Output the (x, y) coordinate of the center of the cell containing the given text.  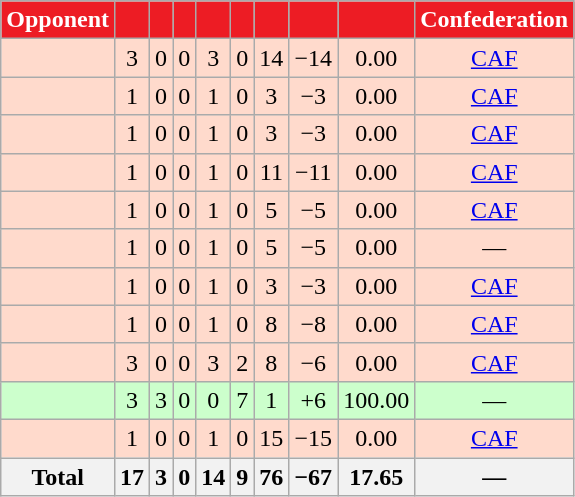
11 (272, 172)
9 (242, 477)
Confederation (494, 20)
−8 (314, 324)
7 (242, 400)
17.65 (376, 477)
+6 (314, 400)
−11 (314, 172)
15 (272, 438)
Opponent (58, 20)
−67 (314, 477)
76 (272, 477)
17 (132, 477)
−15 (314, 438)
2 (242, 362)
Total (58, 477)
100.00 (376, 400)
−6 (314, 362)
−14 (314, 58)
